From the cell containing the given text, extract its center point as [X, Y] coordinate. 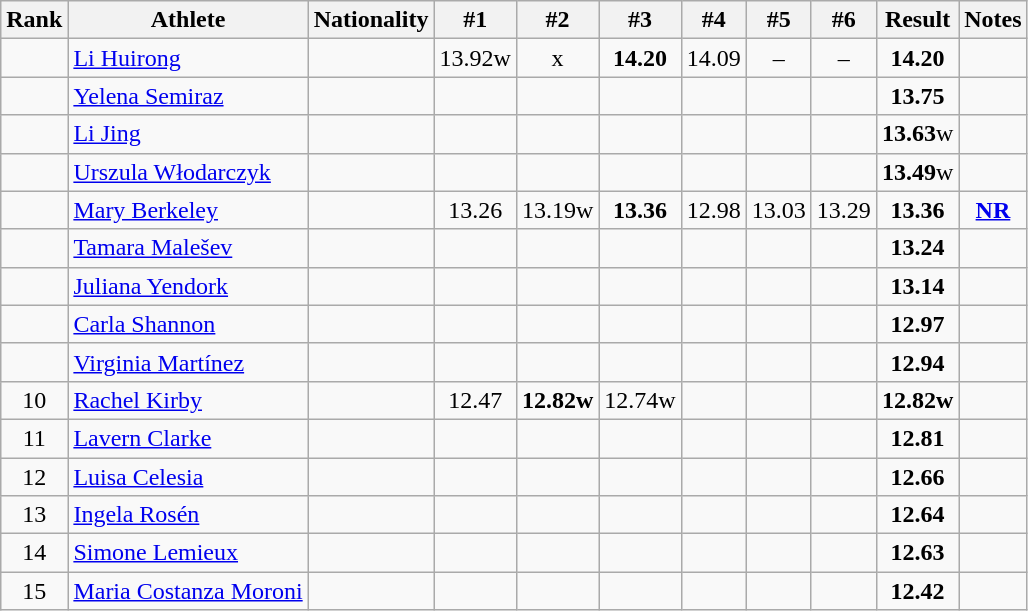
13.24 [917, 248]
Rank [34, 20]
12.64 [917, 515]
#1 [475, 20]
12.66 [917, 477]
NR [993, 210]
Luisa Celesia [188, 477]
Lavern Clarke [188, 438]
Athlete [188, 20]
Tamara Malešev [188, 248]
Virginia Martínez [188, 362]
Simone Lemieux [188, 553]
Urszula Włodarczyk [188, 172]
13 [34, 515]
10 [34, 400]
13.63w [917, 134]
12.97 [917, 324]
Yelena Semiraz [188, 96]
Li Huirong [188, 58]
14 [34, 553]
Nationality [371, 20]
12.42 [917, 591]
14.09 [714, 58]
11 [34, 438]
#6 [844, 20]
12.47 [475, 400]
12.98 [714, 210]
Maria Costanza Moroni [188, 591]
13.14 [917, 286]
#2 [557, 20]
Juliana Yendork [188, 286]
15 [34, 591]
13.75 [917, 96]
12.74w [640, 400]
Ingela Rosén [188, 515]
13.03 [778, 210]
12 [34, 477]
13.19w [557, 210]
Rachel Kirby [188, 400]
13.49w [917, 172]
Carla Shannon [188, 324]
13.29 [844, 210]
12.81 [917, 438]
#4 [714, 20]
x [557, 58]
#5 [778, 20]
12.94 [917, 362]
Notes [993, 20]
Mary Berkeley [188, 210]
#3 [640, 20]
13.26 [475, 210]
13.92w [475, 58]
Li Jing [188, 134]
12.63 [917, 553]
Result [917, 20]
